For the text-containing cell, return its midpoint in (X, Y) coordinate format. 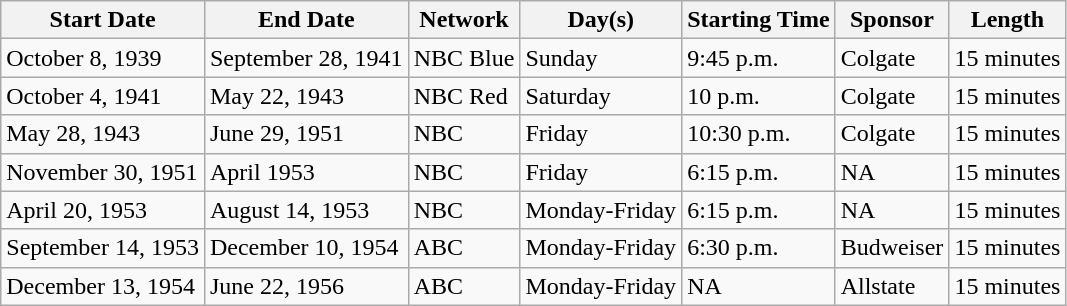
April 1953 (306, 172)
December 10, 1954 (306, 248)
June 22, 1956 (306, 286)
May 22, 1943 (306, 96)
End Date (306, 20)
November 30, 1951 (103, 172)
October 4, 1941 (103, 96)
September 28, 1941 (306, 58)
Sunday (601, 58)
December 13, 1954 (103, 286)
August 14, 1953 (306, 210)
10 p.m. (759, 96)
10:30 p.m. (759, 134)
April 20, 1953 (103, 210)
Network (464, 20)
9:45 p.m. (759, 58)
October 8, 1939 (103, 58)
Length (1008, 20)
Sponsor (892, 20)
Allstate (892, 286)
Start Date (103, 20)
June 29, 1951 (306, 134)
September 14, 1953 (103, 248)
NBC Red (464, 96)
Saturday (601, 96)
May 28, 1943 (103, 134)
6:30 p.m. (759, 248)
NBC Blue (464, 58)
Day(s) (601, 20)
Budweiser (892, 248)
Starting Time (759, 20)
